Extract the [x, y] coordinate from the center of the cell holding the provided text.  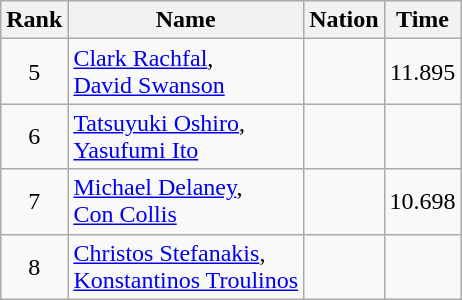
Name [186, 20]
Christos Stefanakis,Konstantinos Troulinos [186, 266]
5 [34, 72]
Michael Delaney,Con Collis [186, 202]
Clark Rachfal,David Swanson [186, 72]
11.895 [422, 72]
Time [422, 20]
8 [34, 266]
10.698 [422, 202]
Rank [34, 20]
Nation [344, 20]
6 [34, 136]
7 [34, 202]
Tatsuyuki Oshiro,Yasufumi Ito [186, 136]
